Determine the [X, Y] coordinate at the center of the cell enclosing the given text.  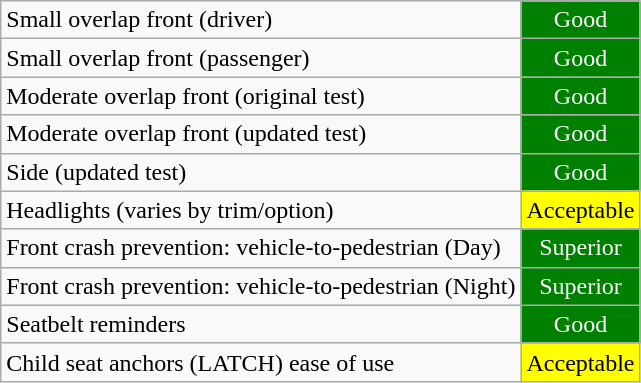
Side (updated test) [261, 172]
Moderate overlap front (original test) [261, 96]
Headlights (varies by trim/option) [261, 210]
Front crash prevention: vehicle-to-pedestrian (Day) [261, 248]
Small overlap front (passenger) [261, 58]
Seatbelt reminders [261, 324]
Child seat anchors (LATCH) ease of use [261, 362]
Moderate overlap front (updated test) [261, 134]
Front crash prevention: vehicle-to-pedestrian (Night) [261, 286]
Small overlap front (driver) [261, 20]
